Determine the (x, y) coordinate at the center of the cell enclosing the given text.  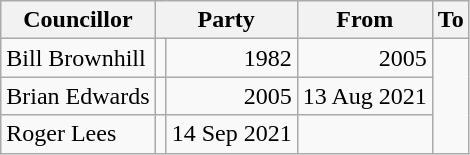
Councillor (78, 20)
To (450, 20)
From (364, 20)
Roger Lees (78, 134)
13 Aug 2021 (364, 96)
Party (226, 20)
14 Sep 2021 (232, 134)
Brian Edwards (78, 96)
1982 (232, 58)
Bill Brownhill (78, 58)
